Extract the [x, y] coordinate from the center of the cell holding the provided text.  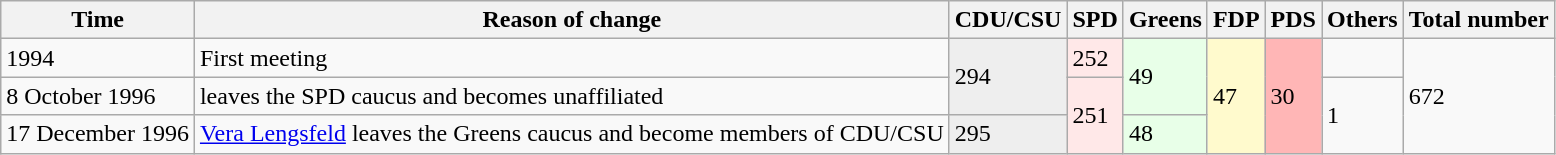
1 [1363, 115]
Others [1363, 20]
30 [1293, 96]
1994 [98, 58]
Vera Lengsfeld leaves the Greens caucus and become members of CDU/CSU [572, 134]
47 [1236, 96]
49 [1165, 77]
17 December 1996 [98, 134]
PDS [1293, 20]
First meeting [572, 58]
Time [98, 20]
SPD [1095, 20]
672 [1478, 96]
FDP [1236, 20]
8 October 1996 [98, 96]
Total number [1478, 20]
leaves the SPD caucus and becomes unaffiliated [572, 96]
Greens [1165, 20]
251 [1095, 115]
252 [1095, 58]
294 [1008, 77]
48 [1165, 134]
CDU/CSU [1008, 20]
295 [1008, 134]
Reason of change [572, 20]
